From the cell containing the given text, extract its center point as [x, y] coordinate. 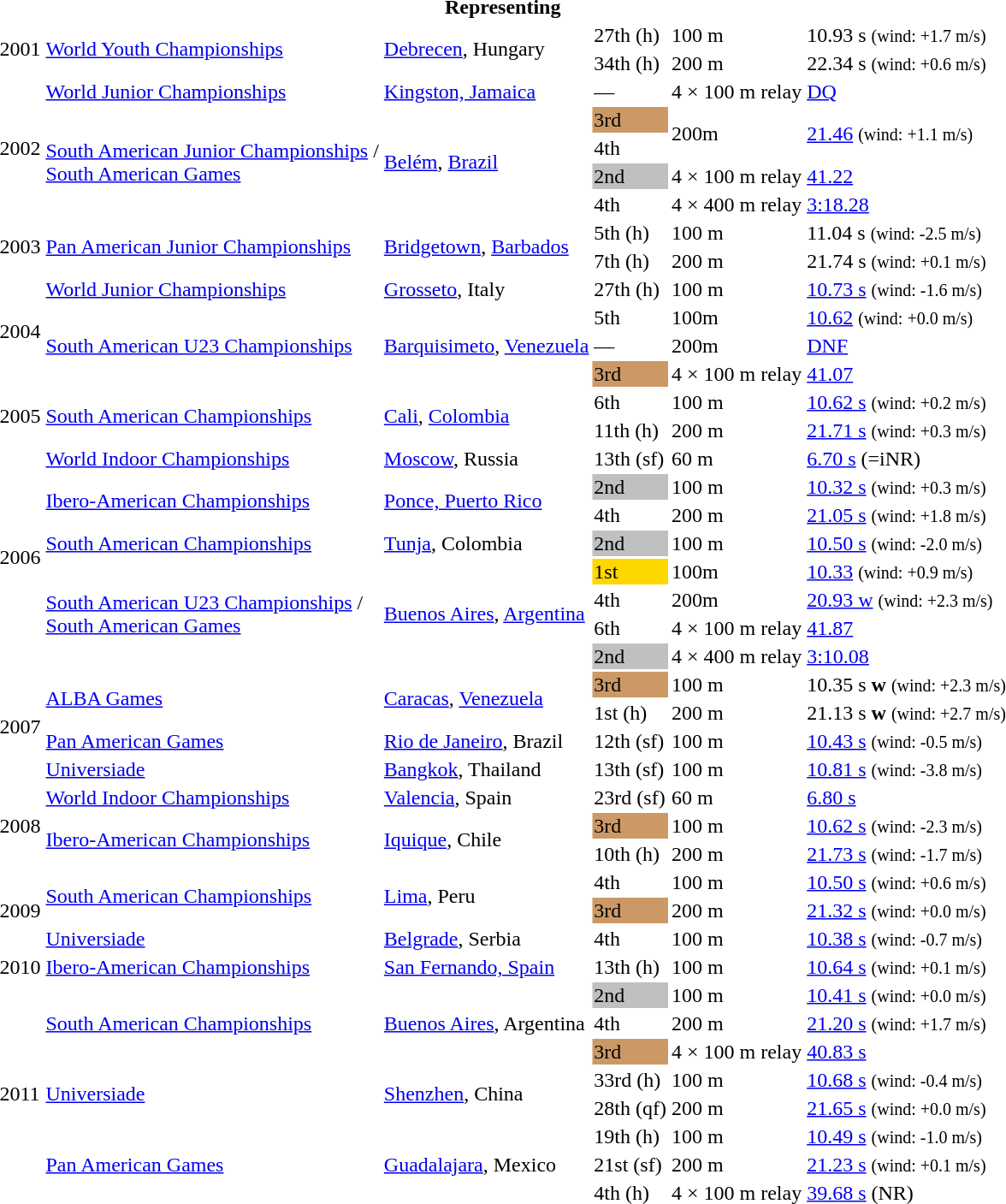
Debrecen, Hungary [486, 50]
33rd (h) [630, 1080]
Grosseto, Italy [486, 289]
South American U23 Championships / South American Games [212, 614]
ALBA Games [212, 698]
Valencia, Spain [486, 798]
1st [630, 572]
28th (qf) [630, 1108]
12th (sf) [630, 741]
Barquisimeto, Venezuela [486, 346]
San Fernando, Spain [486, 967]
10th (h) [630, 854]
Cali, Colombia [486, 416]
South American Junior Championships / South American Games [212, 163]
Caracas, Venezuela [486, 698]
South American U23 Championships [212, 346]
Iquique, Chile [486, 840]
Shenzhen, China [486, 1094]
11th (h) [630, 430]
Bangkok, Thailand [486, 769]
23rd (sf) [630, 798]
Moscow, Russia [486, 459]
1st (h) [630, 713]
7th (h) [630, 261]
World Youth Championships [212, 50]
5th (h) [630, 233]
Bridgetown, Barbados [486, 246]
Belgrade, Serbia [486, 939]
Ponce, Puerto Rico [486, 501]
13th (h) [630, 967]
5th [630, 317]
Pan American Games [212, 741]
Rio de Janeiro, Brazil [486, 741]
Pan American Junior Championships [212, 246]
Tunja, Colombia [486, 543]
Lima, Peru [486, 897]
Belém, Brazil [486, 163]
Kingston, Jamaica [486, 92]
34th (h) [630, 63]
21st (sf) [630, 1165]
19th (h) [630, 1136]
